Search for the cell housing the specified text and yield its (X, Y) center coordinate. 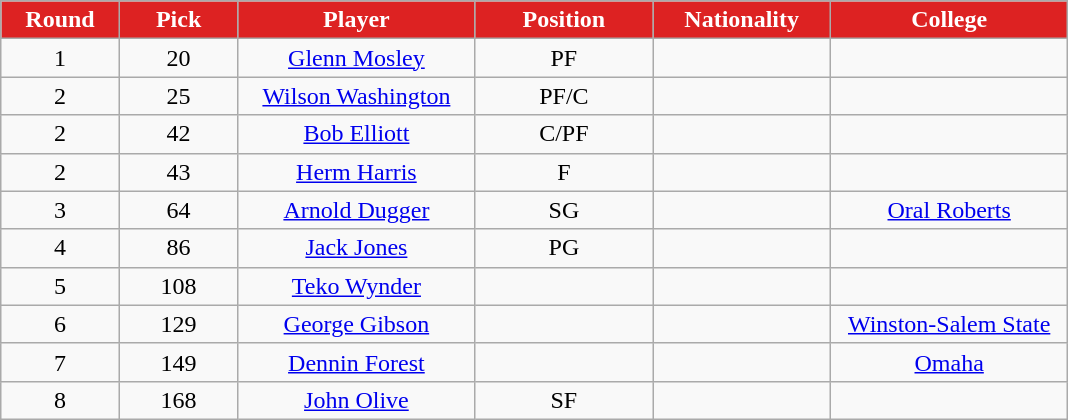
Oral Roberts (950, 210)
College (950, 20)
1 (60, 58)
25 (178, 96)
129 (178, 324)
42 (178, 134)
Position (564, 20)
5 (60, 286)
SF (564, 400)
Round (60, 20)
64 (178, 210)
Wilson Washington (356, 96)
Bob Elliott (356, 134)
7 (60, 362)
Jack Jones (356, 248)
6 (60, 324)
43 (178, 172)
108 (178, 286)
Pick (178, 20)
Herm Harris (356, 172)
Winston-Salem State (950, 324)
Glenn Mosley (356, 58)
PG (564, 248)
PF (564, 58)
4 (60, 248)
John Olive (356, 400)
149 (178, 362)
Dennin Forest (356, 362)
168 (178, 400)
Omaha (950, 362)
Teko Wynder (356, 286)
Arnold Dugger (356, 210)
Nationality (742, 20)
F (564, 172)
PF/C (564, 96)
3 (60, 210)
C/PF (564, 134)
20 (178, 58)
8 (60, 400)
George Gibson (356, 324)
Player (356, 20)
SG (564, 210)
86 (178, 248)
